Find where the given text appears and provide that cell's center as (x, y) coordinate. 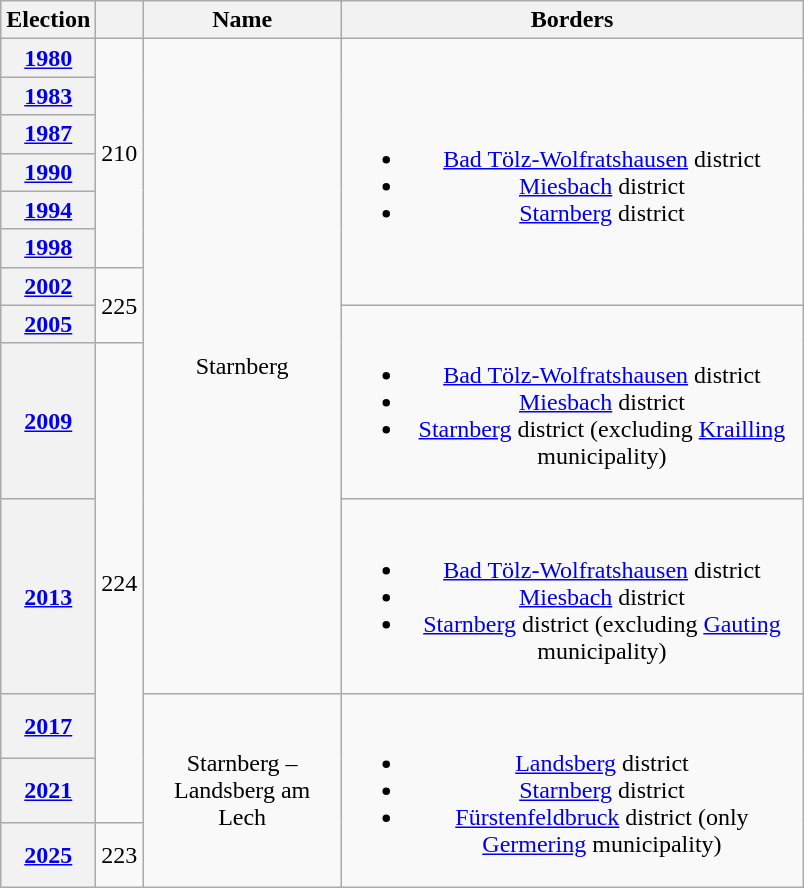
2013 (48, 596)
2002 (48, 286)
Bad Tölz-Wolfratshausen districtMiesbach districtStarnberg district (572, 172)
Bad Tölz-Wolfratshausen districtMiesbach districtStarnberg district (excluding Gauting municipality) (572, 596)
Landsberg districtStarnberg districtFürstenfeldbruck district (only Germering municipality) (572, 790)
223 (120, 856)
1980 (48, 58)
Bad Tölz-Wolfratshausen districtMiesbach districtStarnberg district (excluding Krailling municipality) (572, 402)
2021 (48, 790)
Starnberg – Landsberg am Lech (242, 790)
Name (242, 20)
2005 (48, 324)
1983 (48, 96)
225 (120, 305)
Election (48, 20)
2009 (48, 421)
210 (120, 153)
1990 (48, 172)
224 (120, 582)
2017 (48, 726)
Starnberg (242, 366)
1994 (48, 210)
1987 (48, 134)
2025 (48, 856)
1998 (48, 248)
Borders (572, 20)
